Output the (x, y) coordinate of the center of the cell containing the given text.  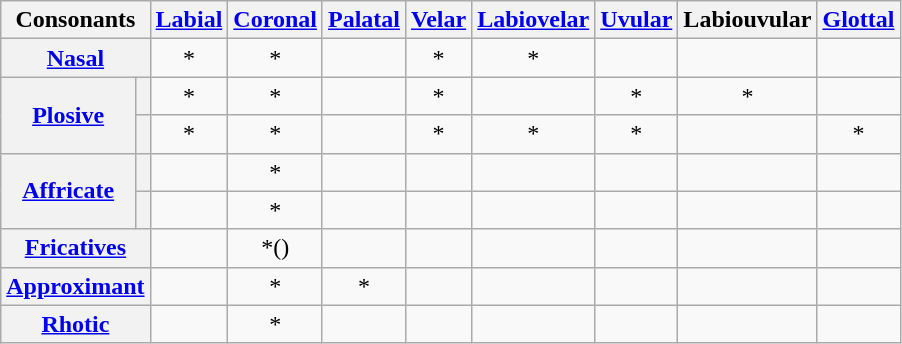
Labiovelar (534, 20)
Labiouvular (748, 20)
Velar (439, 20)
Nasal (76, 58)
Palatal (364, 20)
Fricatives (76, 248)
Plosive (68, 115)
Coronal (276, 20)
Approximant (76, 286)
Glottal (858, 20)
Uvular (636, 20)
Affricate (68, 191)
Consonants (76, 20)
Rhotic (76, 324)
Labial (189, 20)
*() (276, 248)
